Determine the [x, y] coordinate at the center of the cell enclosing the given text.  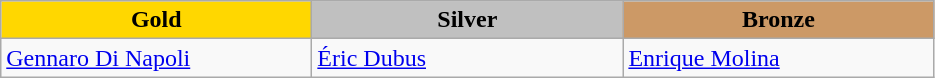
Gennaro Di Napoli [156, 58]
Éric Dubus [468, 58]
Silver [468, 20]
Bronze [778, 20]
Enrique Molina [778, 58]
Gold [156, 20]
